Output the [X, Y] coordinate of the center of the cell containing the given text.  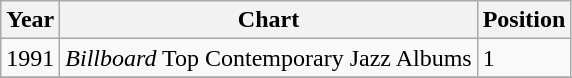
Year [30, 20]
Chart [268, 20]
Position [524, 20]
Billboard Top Contemporary Jazz Albums [268, 58]
1991 [30, 58]
1 [524, 58]
